Capture the cell that displays the provided text and extract its [X, Y] central coordinate. 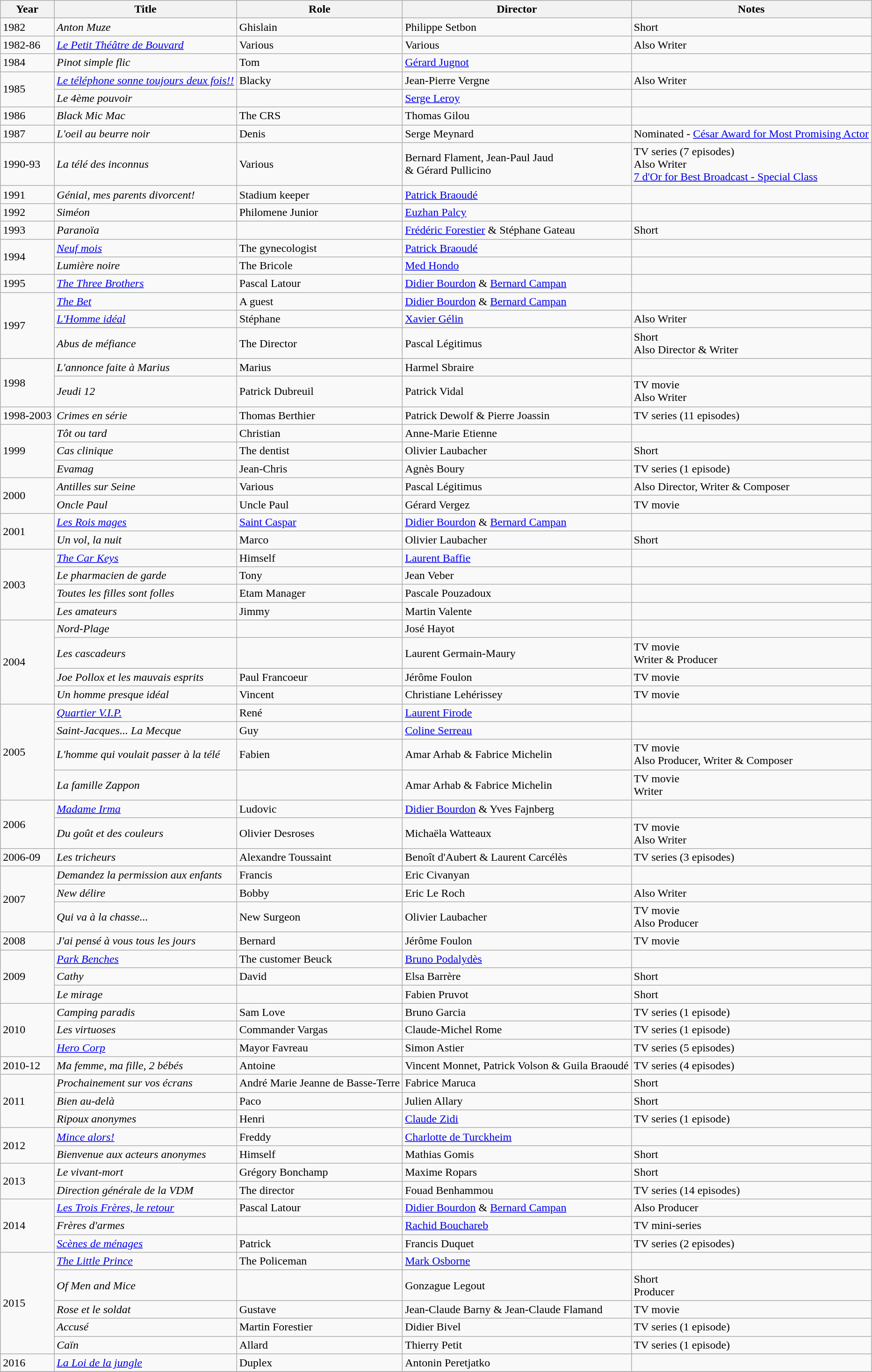
Patrick [320, 1243]
Francis [320, 875]
Laurent Firode [517, 713]
The Little Prince [145, 1261]
Antonin Peretjatko [517, 1363]
2006-09 [27, 857]
2014 [27, 1226]
The gynecologist [320, 248]
Martin Valente [517, 611]
Bien au-delà [145, 1101]
Euzhan Palcy [517, 212]
Crimes en série [145, 415]
Mark Osborne [517, 1261]
Benoît d'Aubert & Laurent Carcélès [517, 857]
Evamag [145, 469]
Paco [320, 1101]
TV series (7 episodes)Also Writer7 d'Or for Best Broadcast - Special Class [751, 164]
Francis Duquet [517, 1243]
2007 [27, 899]
Demandez la permission aux enfants [145, 875]
1982-86 [27, 45]
Fabien [320, 754]
Bobby [320, 893]
Marius [320, 367]
La Loi de la jungle [145, 1363]
Frères d'armes [145, 1226]
2003 [27, 584]
2001 [27, 531]
Christiane Lehérissey [517, 695]
1987 [27, 134]
Allard [320, 1345]
TV movieWriter & Producer [751, 653]
Denis [320, 134]
Paul Francoeur [320, 677]
Julien Allary [517, 1101]
Bernard Flament, Jean-Paul Jaud & Gérard Pullicino [517, 164]
The customer Beuck [320, 959]
Hero Corp [145, 1048]
Caïn [145, 1345]
L'homme qui voulait passer à la télé [145, 754]
Olivier Desroses [320, 833]
Thomas Gilou [517, 116]
Jean-Claude Barny & Jean-Claude Flamand [517, 1309]
Serge Meynard [517, 134]
TV series (2 episodes) [751, 1243]
Direction générale de la VDM [145, 1190]
Maxime Ropars [517, 1172]
Laurent Baffie [517, 557]
Claude-Michel Rome [517, 1030]
La télé des inconnus [145, 164]
Anton Muze [145, 27]
Oncle Paul [145, 504]
Rose et le soldat [145, 1309]
The CRS [320, 116]
Les Trois Frères, le retour [145, 1208]
TV movieAlso Producer [751, 917]
Frédéric Forestier & Stéphane Gateau [517, 230]
Etam Manager [320, 593]
Le pharmacien de garde [145, 576]
Antoine [320, 1065]
Madame Irma [145, 809]
TV series (3 episodes) [751, 857]
Mathias Gomis [517, 1154]
Stadium keeper [320, 194]
1986 [27, 116]
Laurent Germain-Maury [517, 653]
2009 [27, 977]
Siméon [145, 212]
Génial, mes parents divorcent! [145, 194]
Camping paradis [145, 1012]
Jean-Chris [320, 469]
Michaëla Watteaux [517, 833]
Freddy [320, 1136]
Uncle Paul [320, 504]
Henri [320, 1119]
Un homme presque idéal [145, 695]
Lumière noire [145, 266]
The Bricole [320, 266]
TV series (11 episodes) [751, 415]
Med Hondo [517, 266]
ShortAlso Director & Writer [751, 343]
Sam Love [320, 1012]
La famille Zappon [145, 785]
Ma femme, ma fille, 2 bébés [145, 1065]
Jimmy [320, 611]
Ghislain [320, 27]
Ripoux anonymes [145, 1119]
Abus de méfiance [145, 343]
TV movieAlso Producer, Writer & Composer [751, 754]
Le mirage [145, 994]
2006 [27, 824]
Elsa Barrère [517, 977]
Le vivant-mort [145, 1172]
Simon Astier [517, 1048]
Un vol, la nuit [145, 540]
Coline Serreau [517, 730]
Nord-Plage [145, 629]
Tony [320, 576]
1997 [27, 325]
TV movieWriter [751, 785]
Le Petit Théâtre de Bouvard [145, 45]
1994 [27, 257]
Eric Le Roch [517, 893]
Vincent Monnet, Patrick Volson & Guila Braoudé [517, 1065]
TV series (14 episodes) [751, 1190]
Blacky [320, 80]
Harmel Sbraire [517, 367]
Gonzague Legout [517, 1285]
Title [145, 9]
Les Rois mages [145, 522]
1991 [27, 194]
2008 [27, 941]
Les virtuoses [145, 1030]
Cas clinique [145, 451]
Thomas Berthier [320, 415]
The Three Brothers [145, 284]
Director [517, 9]
Bruno Garcia [517, 1012]
Guy [320, 730]
Of Men and Mice [145, 1285]
ShortProducer [751, 1285]
New délire [145, 893]
David [320, 977]
2004 [27, 662]
Anne-Marie Etienne [517, 433]
Agnès Boury [517, 469]
1985 [27, 89]
Grégory Bonchamp [320, 1172]
Bienvenue aux acteurs anonymes [145, 1154]
Rachid Bouchareb [517, 1226]
Jean-Pierre Vergne [517, 80]
1998-2003 [27, 415]
Bernard [320, 941]
Park Benches [145, 959]
Martin Forestier [320, 1327]
The dentist [320, 451]
Gustave [320, 1309]
Patrick Dewolf & Pierre Joassin [517, 415]
Duplex [320, 1363]
L'Homme idéal [145, 319]
Neuf mois [145, 248]
Saint Caspar [320, 522]
2015 [27, 1303]
Pinot simple flic [145, 63]
Bruno Podalydès [517, 959]
L'oeil au beurre noir [145, 134]
Fabrice Maruca [517, 1083]
1982 [27, 27]
Stéphane [320, 319]
Le 4ème pouvoir [145, 98]
A guest [320, 301]
Pascale Pouzadoux [517, 593]
Scènes de ménages [145, 1243]
Jeudi 12 [145, 392]
The director [320, 1190]
2011 [27, 1101]
Qui va à la chasse... [145, 917]
Also Director, Writer & Composer [751, 486]
The Bet [145, 301]
Role [320, 9]
Xavier Gélin [517, 319]
TV mini-series [751, 1226]
Also Producer [751, 1208]
André Marie Jeanne de Basse-Terre [320, 1083]
J'ai pensé à vous tous les jours [145, 941]
2013 [27, 1181]
Vincent [320, 695]
Quartier V.I.P. [145, 713]
2005 [27, 752]
Tôt ou tard [145, 433]
Les cascadeurs [145, 653]
Nominated - César Award for Most Promising Actor [751, 134]
1998 [27, 382]
Commander Vargas [320, 1030]
Mince alors! [145, 1136]
Didier Bourdon & Yves Fajnberg [517, 809]
2010 [27, 1030]
1993 [27, 230]
Antilles sur Seine [145, 486]
Gérard Vergez [517, 504]
Year [27, 9]
Prochainement sur vos écrans [145, 1083]
The Policeman [320, 1261]
Patrick Vidal [517, 392]
Alexandre Toussaint [320, 857]
1995 [27, 284]
2010-12 [27, 1065]
Philippe Setbon [517, 27]
Cathy [145, 977]
Saint-Jacques... La Mecque [145, 730]
Jean Veber [517, 576]
1992 [27, 212]
Didier Bivel [517, 1327]
TV series (5 episodes) [751, 1048]
New Surgeon [320, 917]
Paranoïa [145, 230]
Charlotte de Turckheim [517, 1136]
Notes [751, 9]
Philomene Junior [320, 212]
1999 [27, 451]
Ludovic [320, 809]
Patrick Dubreuil [320, 392]
L'annonce faite à Marius [145, 367]
2016 [27, 1363]
René [320, 713]
Les amateurs [145, 611]
Du goût et des couleurs [145, 833]
Toutes les filles sont folles [145, 593]
Les tricheurs [145, 857]
Le téléphone sonne toujours deux fois!! [145, 80]
The Director [320, 343]
2000 [27, 495]
Serge Leroy [517, 98]
Black Mic Mac [145, 116]
TV series (4 episodes) [751, 1065]
Fouad Benhammou [517, 1190]
Gérard Jugnot [517, 63]
Christian [320, 433]
1984 [27, 63]
José Hayot [517, 629]
Tom [320, 63]
2012 [27, 1145]
Claude Zidi [517, 1119]
Mayor Favreau [320, 1048]
Thierry Petit [517, 1345]
Marco [320, 540]
The Car Keys [145, 557]
Accusé [145, 1327]
Joe Pollox et les mauvais esprits [145, 677]
Fabien Pruvot [517, 994]
Eric Civanyan [517, 875]
1990-93 [27, 164]
